Provide the [X, Y] coordinate of the cell's center where the given text is located.  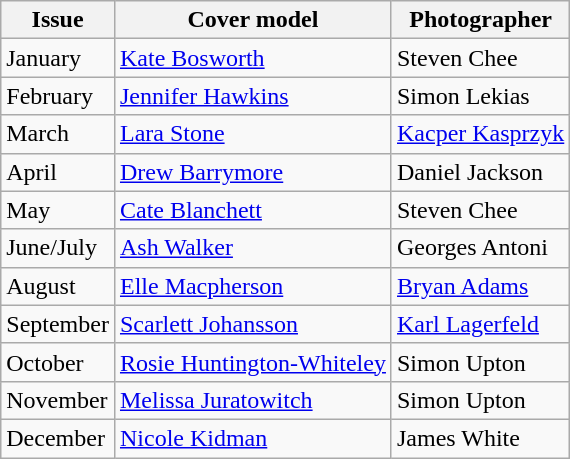
Cover model [252, 20]
March [58, 134]
May [58, 210]
Photographer [480, 20]
Scarlett Johansson [252, 324]
Rosie Huntington-Whiteley [252, 362]
Lara Stone [252, 134]
Cate Blanchett [252, 210]
James White [480, 438]
September [58, 324]
October [58, 362]
Kate Bosworth [252, 58]
Daniel Jackson [480, 172]
Elle Macpherson [252, 286]
Melissa Juratowitch [252, 400]
Ash Walker [252, 248]
January [58, 58]
April [58, 172]
Kacper Kasprzyk [480, 134]
Nicole Kidman [252, 438]
June/July [58, 248]
Georges Antoni [480, 248]
Simon Lekias [480, 96]
February [58, 96]
August [58, 286]
December [58, 438]
Drew Barrymore [252, 172]
Issue [58, 20]
Karl Lagerfeld [480, 324]
Jennifer Hawkins [252, 96]
Bryan Adams [480, 286]
November [58, 400]
